Extract the (X, Y) coordinate from the center of the cell holding the provided text.  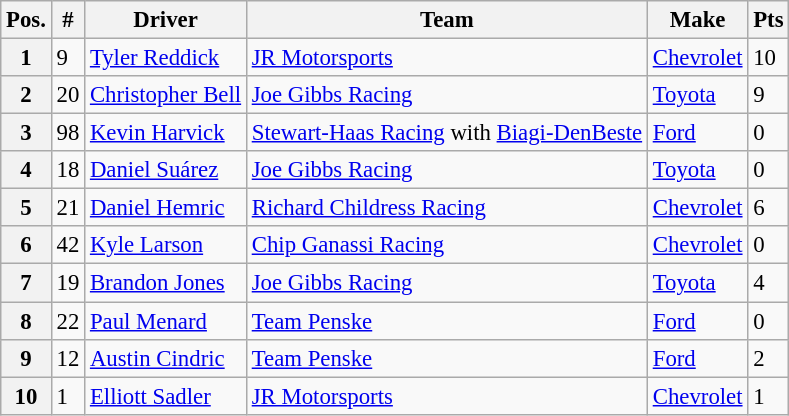
21 (68, 208)
Kevin Harvick (166, 133)
42 (68, 245)
Paul Menard (166, 321)
3 (26, 133)
# (68, 20)
Daniel Suárez (166, 170)
Austin Cindric (166, 358)
Richard Childress Racing (446, 208)
Team (446, 20)
19 (68, 283)
7 (26, 283)
5 (26, 208)
Pos. (26, 20)
Elliott Sadler (166, 396)
Tyler Reddick (166, 58)
12 (68, 358)
Brandon Jones (166, 283)
20 (68, 95)
Kyle Larson (166, 245)
Christopher Bell (166, 95)
Stewart-Haas Racing with Biagi-DenBeste (446, 133)
Daniel Hemric (166, 208)
Pts (768, 20)
Chip Ganassi Racing (446, 245)
Driver (166, 20)
98 (68, 133)
18 (68, 170)
Make (697, 20)
22 (68, 321)
8 (26, 321)
